Capture the cell that displays the provided text and extract its (X, Y) central coordinate. 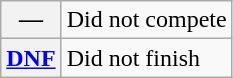
DNF (31, 58)
Did not finish (146, 58)
Did not compete (146, 20)
— (31, 20)
